Determine the [X, Y] coordinate at the center of the cell enclosing the given text.  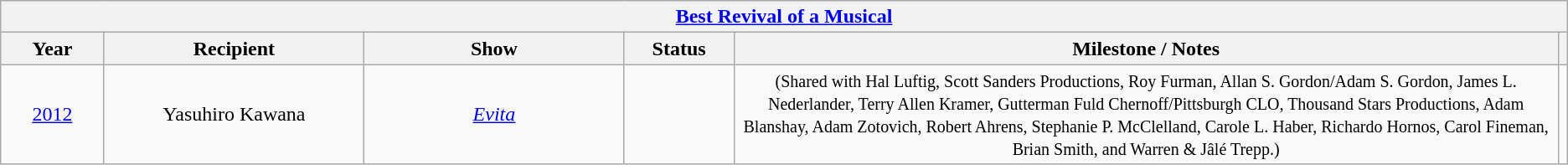
Show [494, 49]
Best Revival of a Musical [784, 17]
Evita [494, 114]
Milestone / Notes [1146, 49]
Recipient [235, 49]
Year [52, 49]
Yasuhiro Kawana [235, 114]
2012 [52, 114]
Status [678, 49]
